Output the (x, y) coordinate of the center of the cell containing the given text.  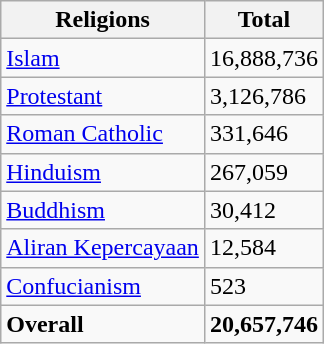
20,657,746 (264, 324)
Religions (103, 20)
Buddhism (103, 210)
30,412 (264, 210)
12,584 (264, 248)
16,888,736 (264, 58)
Roman Catholic (103, 134)
523 (264, 286)
Confucianism (103, 286)
Hinduism (103, 172)
Islam (103, 58)
Protestant (103, 96)
Overall (103, 324)
267,059 (264, 172)
331,646 (264, 134)
3,126,786 (264, 96)
Total (264, 20)
Aliran Kepercayaan (103, 248)
